Determine the (X, Y) coordinate at the center of the cell enclosing the given text.  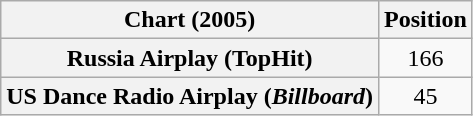
Position (426, 20)
Russia Airplay (TopHit) (190, 58)
Chart (2005) (190, 20)
45 (426, 96)
166 (426, 58)
US Dance Radio Airplay (Billboard) (190, 96)
